Detect which cell encompasses the target text, then output its (x, y) center coordinate. 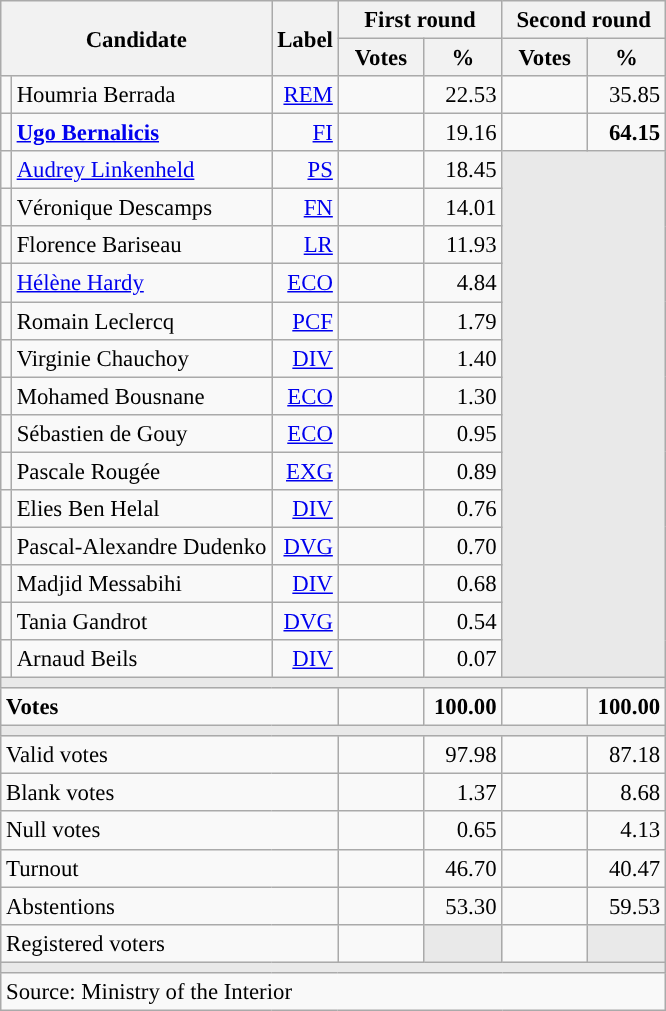
Label (305, 38)
Mohamed Bousnane (141, 396)
11.93 (463, 245)
PS (305, 170)
Ugo Bernalicis (141, 133)
18.45 (463, 170)
Arnaud Beils (141, 659)
Florence Bariseau (141, 245)
14.01 (463, 208)
Valid votes (170, 755)
0.95 (463, 433)
0.07 (463, 659)
First round (420, 20)
8.68 (626, 793)
4.84 (463, 283)
Pascale Rougée (141, 471)
Véronique Descamps (141, 208)
1.40 (463, 358)
Romain Leclercq (141, 321)
0.89 (463, 471)
Pascal-Alexandre Dudenko (141, 546)
0.76 (463, 509)
0.65 (463, 831)
Source: Ministry of the Interior (334, 992)
Registered voters (170, 943)
Tania Gandrot (141, 621)
FI (305, 133)
Candidate (136, 38)
1.37 (463, 793)
53.30 (463, 906)
1.79 (463, 321)
Abstentions (170, 906)
97.98 (463, 755)
87.18 (626, 755)
PCF (305, 321)
35.85 (626, 95)
Hélène Hardy (141, 283)
Sébastien de Gouy (141, 433)
REM (305, 95)
64.15 (626, 133)
0.68 (463, 584)
46.70 (463, 868)
Elies Ben Helal (141, 509)
22.53 (463, 95)
LR (305, 245)
Blank votes (170, 793)
Virginie Chauchoy (141, 358)
0.70 (463, 546)
Houmria Berrada (141, 95)
4.13 (626, 831)
59.53 (626, 906)
Turnout (170, 868)
1.30 (463, 396)
EXG (305, 471)
Null votes (170, 831)
0.54 (463, 621)
FN (305, 208)
40.47 (626, 868)
19.16 (463, 133)
Second round (584, 20)
Madjid Messabihi (141, 584)
Audrey Linkenheld (141, 170)
